For the text-containing cell, return its midpoint in (X, Y) coordinate format. 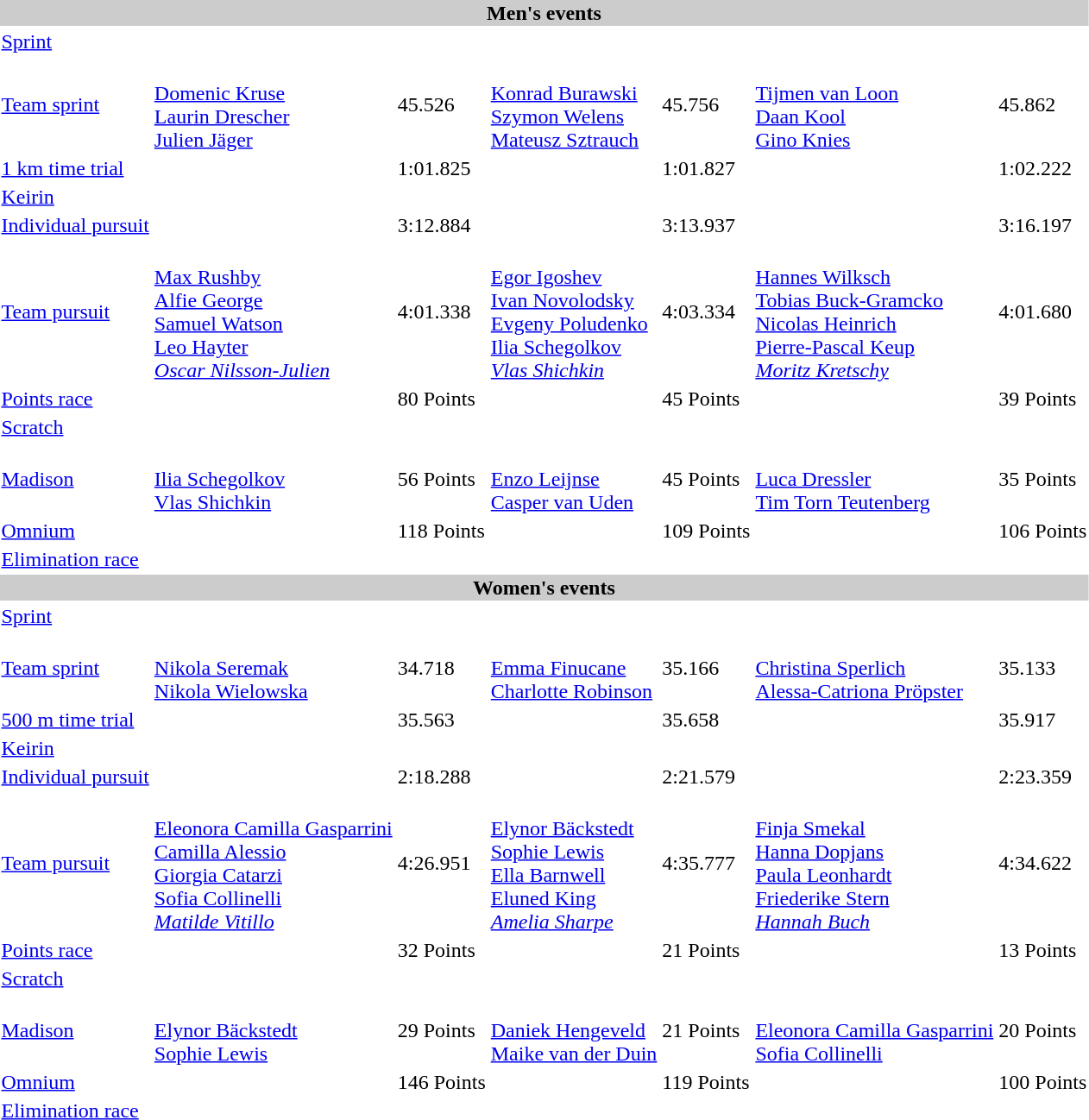
2:18.288 (442, 777)
Luca DresslerTim Torn Teutenberg (875, 479)
106 Points (1042, 531)
Finja SmekalHanna DopjansPaula LeonhardtFriederike SternHannah Buch (875, 863)
1 km time trial (75, 168)
4:03.334 (706, 312)
1:01.825 (442, 168)
100 Points (1042, 1082)
3:13.937 (706, 225)
119 Points (706, 1082)
Elynor BäckstedtSophie LewisElla BarnwellEluned KingAmelia Sharpe (574, 863)
3:12.884 (442, 225)
Elimination race (75, 559)
2:23.359 (1042, 777)
109 Points (706, 531)
Max RushbyAlfie GeorgeSamuel WatsonLeo HayterOscar Nilsson-Julien (273, 312)
Daniek HengeveldMaike van der Duin (574, 1030)
80 Points (442, 399)
29 Points (442, 1030)
Eleonora Camilla GasparriniSofia Collinelli (875, 1030)
4:35.777 (706, 863)
146 Points (442, 1082)
Elynor BäckstedtSophie Lewis (273, 1030)
35.563 (442, 720)
4:01.338 (442, 312)
Egor IgoshevIvan NovolodskyEvgeny PoludenkoIlia SchegolkovVlas Shichkin (574, 312)
118 Points (442, 531)
4:01.680 (1042, 312)
500 m time trial (75, 720)
32 Points (442, 950)
Nikola SeremakNikola Wielowska (273, 668)
Hannes WilkschTobias Buck-GramckoNicolas HeinrichPierre-Pascal KeupMoritz Kretschy (875, 312)
35.133 (1042, 668)
Christina SperlichAlessa-Catriona Pröpster (875, 668)
3:16.197 (1042, 225)
Konrad BurawskiSzymon WelensMateusz Sztrauch (574, 105)
2:21.579 (706, 777)
Emma FinucaneCharlotte Robinson (574, 668)
Ilia SchegolkovVlas Shichkin (273, 479)
45.756 (706, 105)
39 Points (1042, 399)
Women's events (544, 588)
35 Points (1042, 479)
35.166 (706, 668)
35.917 (1042, 720)
1:02.222 (1042, 168)
34.718 (442, 668)
Tijmen van LoonDaan KoolGino Knies (875, 105)
35.658 (706, 720)
Eleonora Camilla GasparriniCamilla AlessioGiorgia CatarziSofia CollinelliMatilde Vitillo (273, 863)
1:01.827 (706, 168)
Enzo LeijnseCasper van Uden (574, 479)
4:26.951 (442, 863)
4:34.622 (1042, 863)
45.526 (442, 105)
20 Points (1042, 1030)
56 Points (442, 479)
45.862 (1042, 105)
Domenic KruseLaurin DrescherJulien Jäger (273, 105)
Men's events (544, 13)
13 Points (1042, 950)
